Determine the (X, Y) coordinate at the center of the cell enclosing the given text.  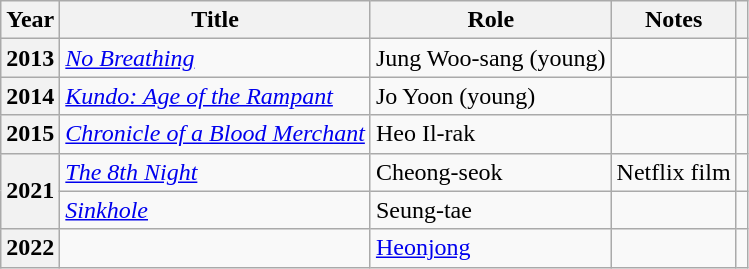
Netflix film (674, 172)
Role (490, 20)
Heonjong (490, 248)
Notes (674, 20)
Title (216, 20)
2013 (30, 58)
The 8th Night (216, 172)
No Breathing (216, 58)
2014 (30, 96)
Jo Yoon (young) (490, 96)
Cheong-seok (490, 172)
2021 (30, 191)
Kundo: Age of the Rampant (216, 96)
Jung Woo-sang (young) (490, 58)
Seung-tae (490, 210)
Sinkhole (216, 210)
Chronicle of a Blood Merchant (216, 134)
Year (30, 20)
Heo Il-rak (490, 134)
2022 (30, 248)
2015 (30, 134)
